Identify which cell holds the provided text, then report its (X, Y) central coordinate. 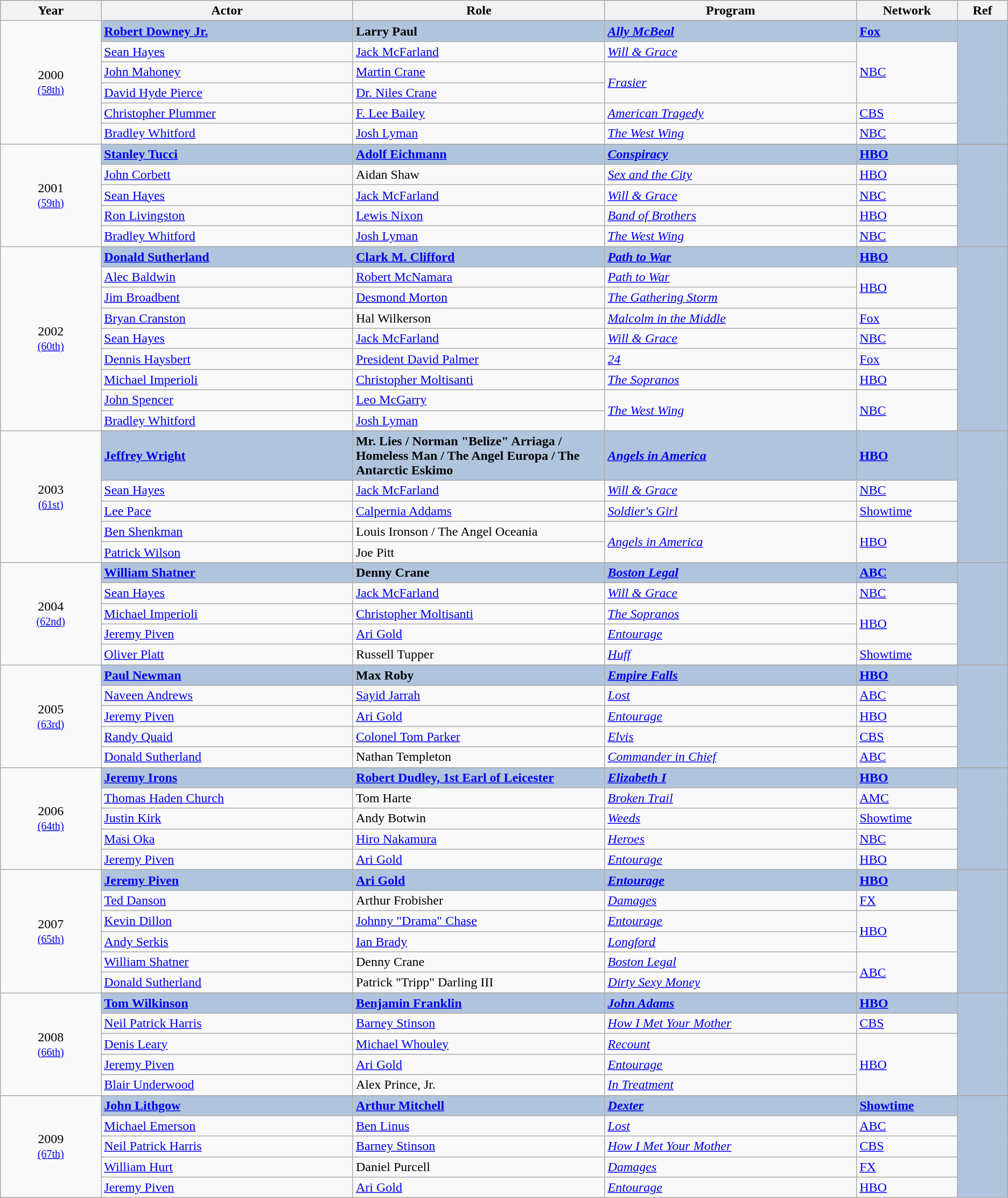
Michael Emerson (227, 1126)
Malcolm in the Middle (731, 318)
Denis Leary (227, 1044)
Daniel Purcell (479, 1167)
Jim Broadbent (227, 298)
Ted Danson (227, 900)
Randy Quaid (227, 737)
Weeds (731, 818)
2005 (63rd) (51, 716)
Clark M. Clifford (479, 257)
In Treatment (731, 1085)
Alex Prince, Jr. (479, 1085)
Hiro Nakamura (479, 839)
Louis Ironson / The Angel Oceania (479, 531)
Oliver Platt (227, 655)
2009 (67th) (51, 1146)
John Spencer (227, 400)
Soldier's Girl (731, 511)
Year (51, 11)
Martin Crane (479, 72)
Masi Oka (227, 839)
2004 (62nd) (51, 613)
Recount (731, 1044)
Dirty Sexy Money (731, 983)
Bryan Cranston (227, 318)
Heroes (731, 839)
Commander in Chief (731, 757)
2002 (60th) (51, 339)
Michael Whouley (479, 1044)
Lewis Nixon (479, 215)
Hal Wilkerson (479, 318)
Christopher Plummer (227, 113)
John Lithgow (227, 1105)
2001 (59th) (51, 195)
Robert Downey Jr. (227, 31)
President David Palmer (479, 359)
Robert Dudley, 1st Earl of Leicester (479, 777)
Colonel Tom Parker (479, 737)
Benjamin Franklin (479, 1003)
Robert McNamara (479, 277)
Conspiracy (731, 154)
Band of Brothers (731, 215)
Role (479, 11)
Adolf Eichmann (479, 154)
Andy Botwin (479, 818)
Ron Livingston (227, 215)
Desmond Morton (479, 298)
Alec Baldwin (227, 277)
John Mahoney (227, 72)
Dennis Haysbert (227, 359)
Sayid Jarrah (479, 696)
Joe Pitt (479, 552)
2008 (66th) (51, 1044)
John Corbett (227, 174)
Andy Serkis (227, 942)
Empire Falls (731, 675)
Ally McBeal (731, 31)
David Hyde Pierce (227, 93)
Kevin Dillon (227, 921)
24 (731, 359)
John Adams (731, 1003)
AMC (907, 798)
Arthur Mitchell (479, 1105)
Broken Trail (731, 798)
Aidan Shaw (479, 174)
Dexter (731, 1105)
Calpernia Addams (479, 511)
Tom Harte (479, 798)
2007 (65th) (51, 931)
Lee Pace (227, 511)
F. Lee Bailey (479, 113)
Tom Wilkinson (227, 1003)
Ref (983, 11)
Stanley Tucci (227, 154)
Thomas Haden Church (227, 798)
Nathan Templeton (479, 757)
Elizabeth I (731, 777)
Paul Newman (227, 675)
2003 (61st) (51, 496)
Dr. Niles Crane (479, 93)
Ben Linus (479, 1126)
Leo McGarry (479, 400)
Russell Tupper (479, 655)
Jeremy Irons (227, 777)
Ben Shenkman (227, 531)
Program (731, 11)
Larry Paul (479, 31)
Blair Underwood (227, 1085)
Huff (731, 655)
2000 (58th) (51, 82)
American Tragedy (731, 113)
Naveen Andrews (227, 696)
Ian Brady (479, 942)
Max Roby (479, 675)
William Hurt (227, 1167)
Elvis (731, 737)
Patrick Wilson (227, 552)
Justin Kirk (227, 818)
Arthur Frobisher (479, 900)
The Gathering Storm (731, 298)
Jeffrey Wright (227, 456)
Network (907, 11)
Patrick "Tripp" Darling III (479, 983)
2006 (64th) (51, 818)
Actor (227, 11)
Sex and the City (731, 174)
Mr. Lies / Norman "Belize" Arriaga / Homeless Man / The Angel Europa / The Antarctic Eskimo (479, 456)
Johnny "Drama" Chase (479, 921)
Longford (731, 942)
Frasier (731, 82)
